Find where the given text appears and provide that cell's center as [X, Y] coordinate. 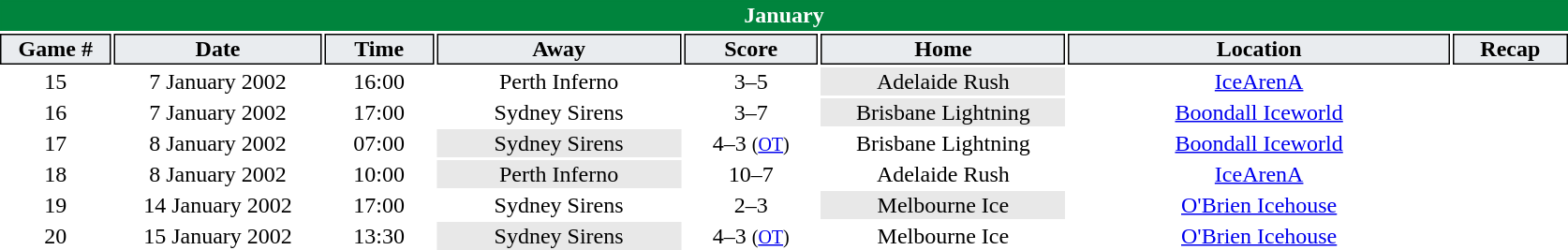
Recap [1510, 49]
January [784, 15]
13:30 [379, 236]
17 [56, 143]
3–7 [751, 112]
16:00 [379, 81]
Game # [56, 49]
10–7 [751, 174]
15 January 2002 [218, 236]
2–3 [751, 205]
18 [56, 174]
16 [56, 112]
14 January 2002 [218, 205]
Date [218, 49]
10:00 [379, 174]
Home [943, 49]
3–5 [751, 81]
15 [56, 81]
20 [56, 236]
Location [1259, 49]
07:00 [379, 143]
19 [56, 205]
Score [751, 49]
Away [559, 49]
Time [379, 49]
